Return the (x, y) coordinate for the center point of the cell that contains the specified text.  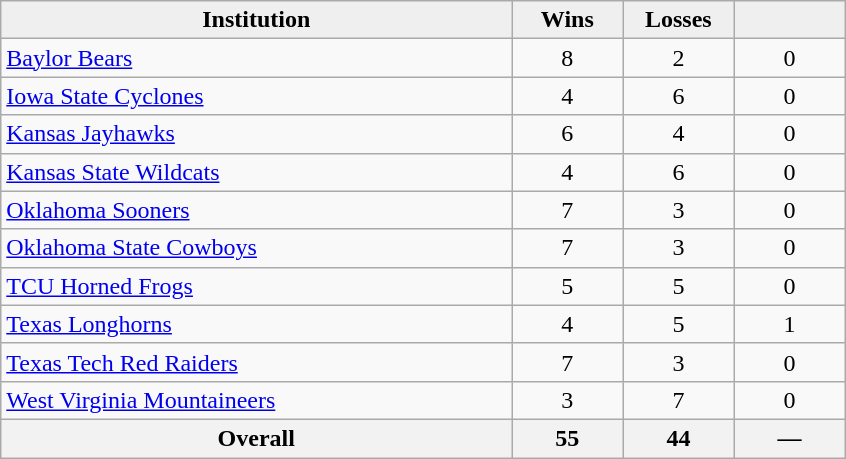
Oklahoma Sooners (256, 210)
Kansas State Wildcats (256, 172)
— (790, 438)
TCU Horned Frogs (256, 286)
Baylor Bears (256, 58)
Overall (256, 438)
8 (568, 58)
2 (678, 58)
Kansas Jayhawks (256, 134)
Losses (678, 20)
55 (568, 438)
Texas Tech Red Raiders (256, 362)
Iowa State Cyclones (256, 96)
Oklahoma State Cowboys (256, 248)
Wins (568, 20)
Institution (256, 20)
West Virginia Mountaineers (256, 400)
44 (678, 438)
Texas Longhorns (256, 324)
1 (790, 324)
